Detect which cell encompasses the target text, then output its [x, y] center coordinate. 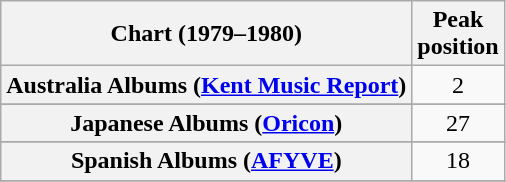
Japanese Albums (Oricon) [206, 123]
Spanish Albums (AFYVE) [206, 161]
Australia Albums (Kent Music Report) [206, 85]
18 [458, 161]
2 [458, 85]
Peakposition [458, 34]
Chart (1979–1980) [206, 34]
27 [458, 123]
